Pinpoint the cell where the given text exists, returning its [X, Y] midpoint coordinate. 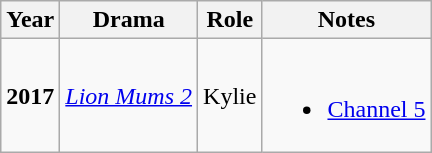
Drama [129, 20]
Notes [346, 20]
Kylie [230, 96]
Role [230, 20]
Lion Mums 2 [129, 96]
2017 [30, 96]
Year [30, 20]
Channel 5 [346, 96]
